Detect which cell encompasses the target text, then output its [x, y] center coordinate. 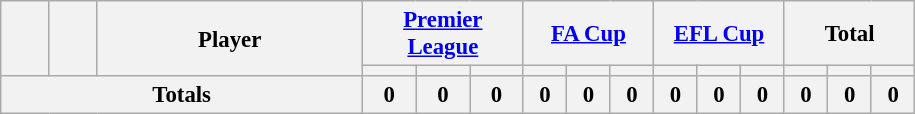
Player [230, 38]
Premier League [444, 34]
Total [850, 34]
Totals [182, 95]
FA Cup [588, 34]
EFL Cup [720, 34]
